Extract the [x, y] coordinate from the center of the cell holding the provided text.  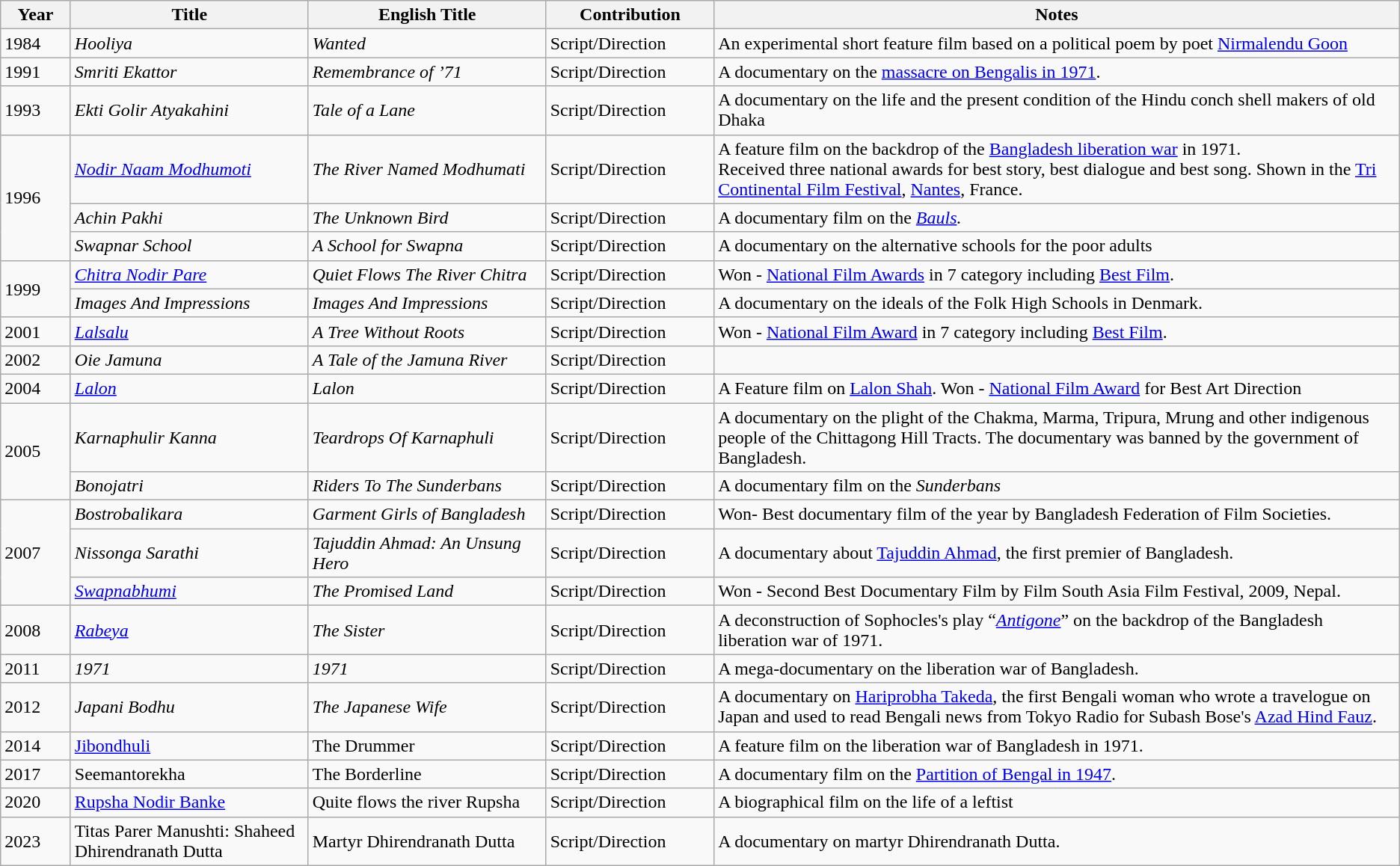
Lalsalu [189, 331]
Hooliya [189, 43]
1984 [36, 43]
Won- Best documentary film of the year by Bangladesh Federation of Film Societies. [1057, 515]
A biographical film on the life of a leftist [1057, 802]
The Borderline [427, 774]
1996 [36, 197]
A documentary on the ideals of the Folk High Schools in Denmark. [1057, 303]
A documentary on the alternative schools for the poor adults [1057, 246]
1993 [36, 111]
Tale of a Lane [427, 111]
2002 [36, 360]
A documentary on the massacre on Bengalis in 1971. [1057, 72]
The Japanese Wife [427, 707]
Oie Jamuna [189, 360]
2020 [36, 802]
Won - National Film Awards in 7 category including Best Film. [1057, 274]
A documentary film on the Sunderbans [1057, 486]
2023 [36, 841]
Won - Second Best Documentary Film by Film South Asia Film Festival, 2009, Nepal. [1057, 592]
Title [189, 15]
Remembrance of ’71 [427, 72]
1999 [36, 289]
Quite flows the river Rupsha [427, 802]
Bonojatri [189, 486]
A deconstruction of Sophocles's play “Antigone” on the backdrop of the Bangladesh liberation war of 1971. [1057, 630]
Nissonga Sarathi [189, 553]
A mega-documentary on the liberation war of Bangladesh. [1057, 669]
The Sister [427, 630]
Garment Girls of Bangladesh [427, 515]
1991 [36, 72]
A feature film on the liberation war of Bangladesh in 1971. [1057, 746]
Rabeya [189, 630]
Seemantorekha [189, 774]
2014 [36, 746]
2017 [36, 774]
Rupsha Nodir Banke [189, 802]
Contribution [630, 15]
Year [36, 15]
2001 [36, 331]
English Title [427, 15]
The Drummer [427, 746]
Swapnar School [189, 246]
Ekti Golir Atyakahini [189, 111]
Wanted [427, 43]
A documentary film on the Partition of Bengal in 1947. [1057, 774]
2011 [36, 669]
Achin Pakhi [189, 218]
Notes [1057, 15]
2012 [36, 707]
Titas Parer Manushti: Shaheed Dhirendranath Dutta [189, 841]
Bostrobalikara [189, 515]
Swapnabhumi [189, 592]
Smriti Ekattor [189, 72]
Tajuddin Ahmad: An Unsung Hero [427, 553]
2004 [36, 388]
2005 [36, 451]
Jibondhuli [189, 746]
A Tree Without Roots [427, 331]
Quiet Flows The River Chitra [427, 274]
A Tale of the Jamuna River [427, 360]
Chitra Nodir Pare [189, 274]
Martyr Dhirendranath Dutta [427, 841]
2008 [36, 630]
A documentary about Tajuddin Ahmad, the first premier of Bangladesh. [1057, 553]
Riders To The Sunderbans [427, 486]
A documentary film on the Bauls. [1057, 218]
The Promised Land [427, 592]
A documentary on the life and the present condition of the Hindu conch shell makers of old Dhaka [1057, 111]
A School for Swapna [427, 246]
Karnaphulir Kanna [189, 437]
The Unknown Bird [427, 218]
Teardrops Of Karnaphuli [427, 437]
A Feature film on Lalon Shah. Won - National Film Award for Best Art Direction [1057, 388]
Japani Bodhu [189, 707]
A documentary on martyr Dhirendranath Dutta. [1057, 841]
Nodir Naam Modhumoti [189, 169]
An experimental short feature film based on a political poem by poet Nirmalendu Goon [1057, 43]
2007 [36, 553]
The River Named Modhumati [427, 169]
Won - National Film Award in 7 category including Best Film. [1057, 331]
